Search for the cell housing the specified text and yield its (X, Y) center coordinate. 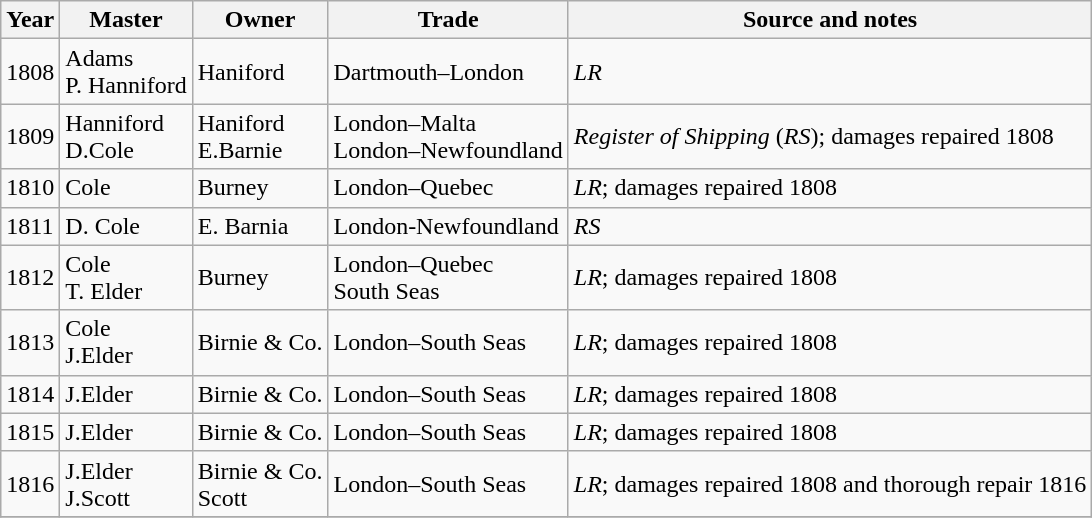
ColeJ.Elder (126, 342)
Cole (126, 188)
AdamsP. Hanniford (126, 72)
1810 (30, 188)
London–Quebec (448, 188)
1814 (30, 394)
Birnie & Co.Scott (260, 484)
1809 (30, 136)
London–QuebecSouth Seas (448, 278)
Register of Shipping (RS); damages repaired 1808 (830, 136)
1813 (30, 342)
Source and notes (830, 20)
Haniford (260, 72)
London–MaltaLondon–Newfoundland (448, 136)
Owner (260, 20)
1811 (30, 226)
London-Newfoundland (448, 226)
Year (30, 20)
HanifordE.Barnie (260, 136)
HannifordD.Cole (126, 136)
E. Barnia (260, 226)
J.ElderJ.Scott (126, 484)
1816 (30, 484)
D. Cole (126, 226)
ColeT. Elder (126, 278)
Dartmouth–London (448, 72)
1815 (30, 432)
Master (126, 20)
RS (830, 226)
1808 (30, 72)
LR; damages repaired 1808 and thorough repair 1816 (830, 484)
Trade (448, 20)
1812 (30, 278)
LR (830, 72)
